Determine the (x, y) coordinate at the center of the cell enclosing the given text.  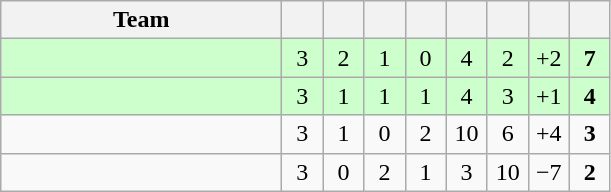
Team (142, 20)
+2 (548, 58)
−7 (548, 172)
+4 (548, 134)
6 (508, 134)
7 (590, 58)
+1 (548, 96)
